For the text-containing cell, return its midpoint in (X, Y) coordinate format. 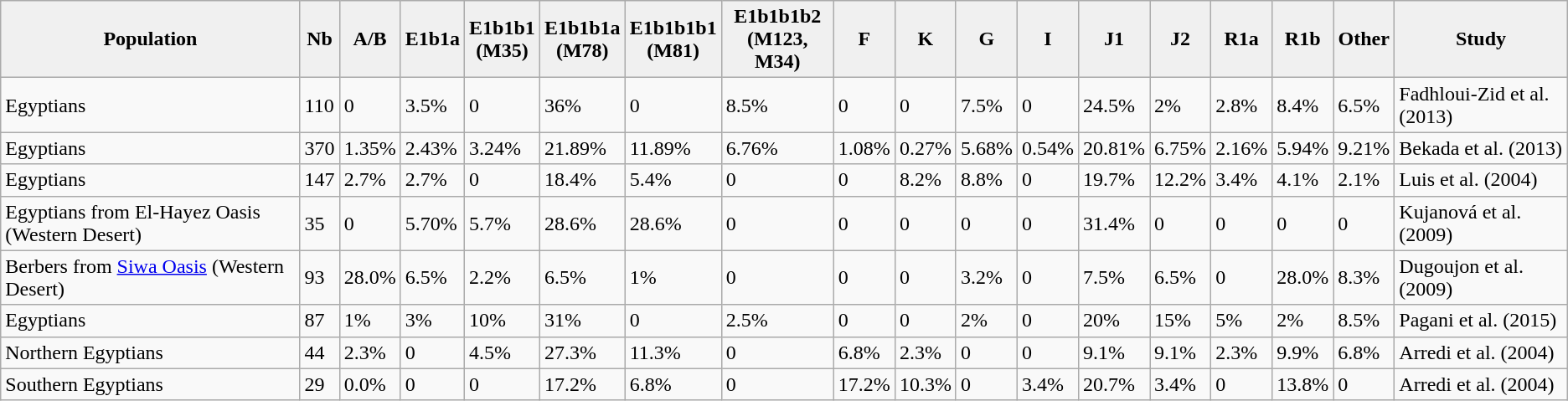
Study (1481, 39)
110 (320, 105)
3% (432, 321)
9.21% (1364, 148)
K (925, 39)
10.3% (925, 384)
Fadhloui-Zid et al. (2013) (1481, 105)
5.68% (987, 148)
27.3% (582, 352)
0.0% (370, 384)
370 (320, 148)
8.3% (1364, 278)
Northern Egyptians (151, 352)
3.24% (503, 148)
Other (1364, 39)
4.1% (1303, 180)
5.4% (673, 180)
15% (1181, 321)
13.8% (1303, 384)
A/B (370, 39)
19.7% (1114, 180)
E1b1b1(M35) (503, 39)
0.27% (925, 148)
G (987, 39)
6.76% (777, 148)
8.2% (925, 180)
31% (582, 321)
R1b (1303, 39)
Egyptians from El-Hayez Oasis (Western Desert) (151, 223)
4.5% (503, 352)
J1 (1114, 39)
147 (320, 180)
20.7% (1114, 384)
Berbers from Siwa Oasis (Western Desert) (151, 278)
5.70% (432, 223)
8.4% (1303, 105)
6.75% (1181, 148)
Dugoujon et al. (2009) (1481, 278)
R1a (1241, 39)
93 (320, 278)
35 (320, 223)
10% (503, 321)
2.43% (432, 148)
Nb (320, 39)
44 (320, 352)
I (1047, 39)
Southern Egyptians (151, 384)
5% (1241, 321)
Bekada et al. (2013) (1481, 148)
20.81% (1114, 148)
E1b1b1a(M78) (582, 39)
1.35% (370, 148)
Kujanová et al. (2009) (1481, 223)
21.89% (582, 148)
18.4% (582, 180)
E1b1b1b1(M81) (673, 39)
E1b1b1b2(M123, M34) (777, 39)
31.4% (1114, 223)
0.54% (1047, 148)
E1b1a (432, 39)
2.8% (1241, 105)
3.2% (987, 278)
2.2% (503, 278)
87 (320, 321)
36% (582, 105)
9.9% (1303, 352)
29 (320, 384)
Luis et al. (2004) (1481, 180)
2.16% (1241, 148)
J2 (1181, 39)
F (864, 39)
11.3% (673, 352)
Pagani et al. (2015) (1481, 321)
2.5% (777, 321)
11.89% (673, 148)
20% (1114, 321)
24.5% (1114, 105)
3.5% (432, 105)
1.08% (864, 148)
2.1% (1364, 180)
Population (151, 39)
12.2% (1181, 180)
5.7% (503, 223)
5.94% (1303, 148)
8.8% (987, 180)
